Search for the cell housing the specified text and yield its [x, y] center coordinate. 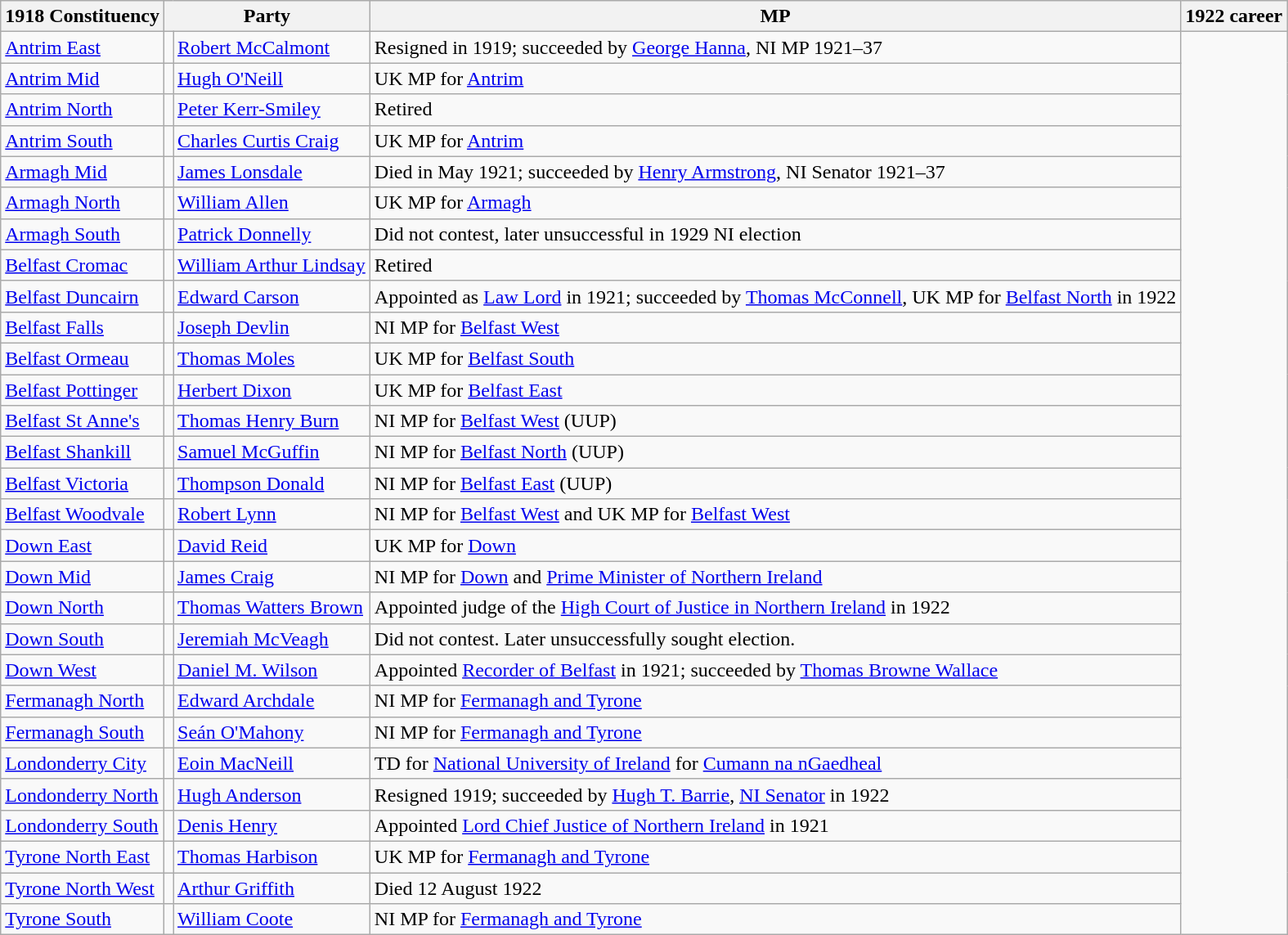
Appointed Recorder of Belfast in 1921; succeeded by Thomas Browne Wallace [775, 670]
Belfast Pottinger [83, 390]
Tyrone North West [83, 888]
Resigned in 1919; succeeded by George Hanna, NI MP 1921–37 [775, 47]
Down North [83, 608]
Arthur Griffith [272, 888]
Londonderry City [83, 763]
NI MP for Belfast West (UUP) [775, 421]
Thomas Henry Burn [272, 421]
NI MP for Belfast West and UK MP for Belfast West [775, 515]
1922 career [1234, 16]
NI MP for Down and Prime Minister of Northern Ireland [775, 577]
Armagh Mid [83, 172]
Armagh South [83, 234]
Samuel McGuffin [272, 452]
William Allen [272, 203]
Edward Carson [272, 296]
David Reid [272, 546]
Armagh North [83, 203]
Daniel M. Wilson [272, 670]
Party [267, 16]
Belfast St Anne's [83, 421]
Londonderry North [83, 794]
Down Mid [83, 577]
Londonderry South [83, 825]
Died in May 1921; succeeded by Henry Armstrong, NI Senator 1921–37 [775, 172]
Thompson Donald [272, 483]
Jeremiah McVeagh [272, 639]
Antrim South [83, 141]
Appointed Lord Chief Justice of Northern Ireland in 1921 [775, 825]
Appointed judge of the High Court of Justice in Northern Ireland in 1922 [775, 608]
Antrim Mid [83, 79]
Down South [83, 639]
James Craig [272, 577]
Denis Henry [272, 825]
Did not contest, later unsuccessful in 1929 NI election [775, 234]
UK MP for Down [775, 546]
Patrick Donnelly [272, 234]
William Coote [272, 919]
Belfast Falls [83, 327]
Fermanagh South [83, 732]
William Arthur Lindsay [272, 265]
Hugh O'Neill [272, 79]
Resigned 1919; succeeded by Hugh T. Barrie, NI Senator in 1922 [775, 794]
Herbert Dixon [272, 390]
Belfast Victoria [83, 483]
Belfast Shankill [83, 452]
MP [775, 16]
Tyrone South [83, 919]
NI MP for Belfast West [775, 327]
UK MP for Belfast South [775, 358]
UK MP for Armagh [775, 203]
Belfast Woodvale [83, 515]
Thomas Harbison [272, 856]
Peter Kerr-Smiley [272, 110]
Appointed as Law Lord in 1921; succeeded by Thomas McConnell, UK MP for Belfast North in 1922 [775, 296]
Thomas Moles [272, 358]
UK MP for Belfast East [775, 390]
Did not contest. Later unsuccessfully sought election. [775, 639]
Charles Curtis Craig [272, 141]
1918 Constituency [83, 16]
NI MP for Belfast North (UUP) [775, 452]
Down West [83, 670]
Down East [83, 546]
Joseph Devlin [272, 327]
Edward Archdale [272, 701]
Hugh Anderson [272, 794]
Fermanagh North [83, 701]
Belfast Duncairn [83, 296]
Thomas Watters Brown [272, 608]
Robert Lynn [272, 515]
Died 12 August 1922 [775, 888]
Robert McCalmont [272, 47]
Antrim North [83, 110]
Belfast Cromac [83, 265]
Seán O'Mahony [272, 732]
NI MP for Belfast East (UUP) [775, 483]
Eoin MacNeill [272, 763]
UK MP for Fermanagh and Tyrone [775, 856]
Belfast Ormeau [83, 358]
Tyrone North East [83, 856]
Antrim East [83, 47]
James Lonsdale [272, 172]
TD for National University of Ireland for Cumann na nGaedheal [775, 763]
